Return [x, y] of the center of cell containing provided text 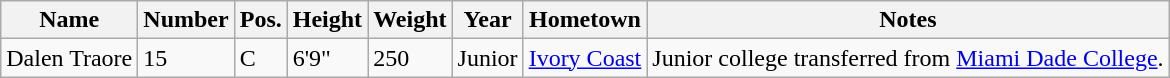
15 [186, 58]
Hometown [585, 20]
Weight [410, 20]
C [260, 58]
Junior college transferred from Miami Dade College. [908, 58]
250 [410, 58]
Pos. [260, 20]
Notes [908, 20]
Junior [488, 58]
Ivory Coast [585, 58]
Dalen Traore [70, 58]
Number [186, 20]
Name [70, 20]
Height [327, 20]
6'9" [327, 58]
Year [488, 20]
